Capture the cell that displays the provided text and extract its (X, Y) central coordinate. 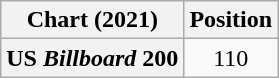
Chart (2021) (92, 20)
Position (231, 20)
US Billboard 200 (92, 58)
110 (231, 58)
